From the cell containing the given text, extract its center point as (X, Y) coordinate. 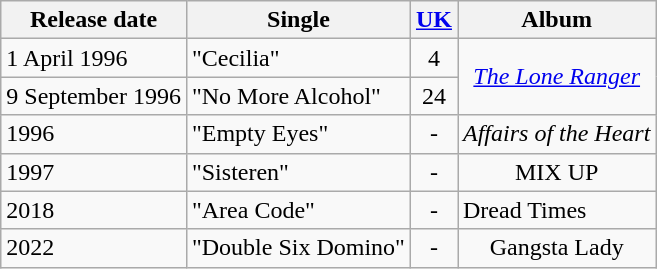
"Sisteren" (298, 172)
1996 (94, 134)
Dread Times (557, 210)
24 (434, 96)
Gangsta Lady (557, 248)
Affairs of the Heart (557, 134)
"Area Code" (298, 210)
2022 (94, 248)
"Double Six Domino" (298, 248)
4 (434, 58)
The Lone Ranger (557, 77)
Album (557, 20)
1997 (94, 172)
UK (434, 20)
Single (298, 20)
2018 (94, 210)
Release date (94, 20)
"Cecilia" (298, 58)
MIX UP (557, 172)
"Empty Eyes" (298, 134)
9 September 1996 (94, 96)
"No More Alcohol" (298, 96)
1 April 1996 (94, 58)
